Output the (x, y) coordinate of the center of the cell containing the given text.  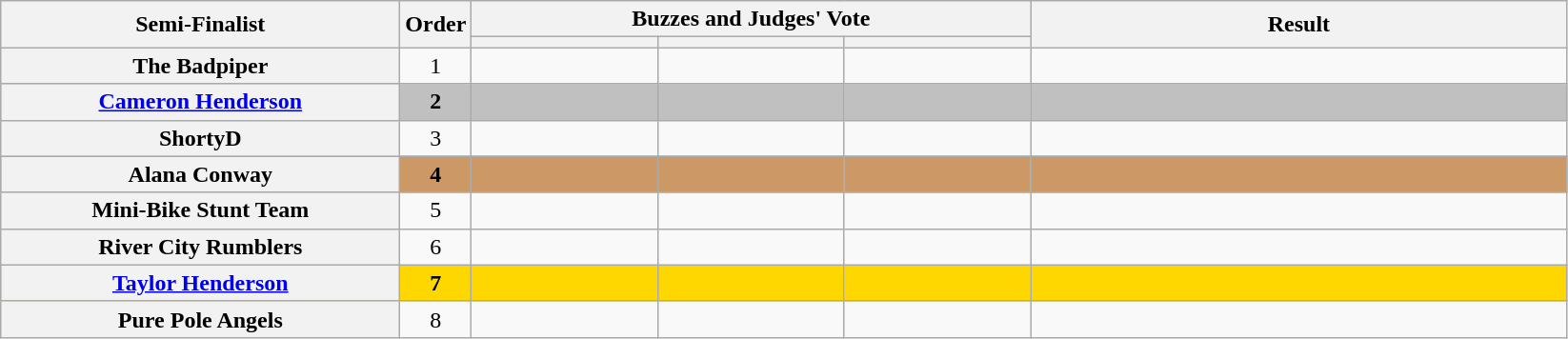
Mini-Bike Stunt Team (200, 210)
The Badpiper (200, 66)
Alana Conway (200, 174)
ShortyD (200, 138)
3 (436, 138)
7 (436, 283)
Cameron Henderson (200, 102)
Result (1299, 25)
2 (436, 102)
Buzzes and Judges' Vote (751, 19)
8 (436, 319)
Order (436, 25)
4 (436, 174)
Pure Pole Angels (200, 319)
1 (436, 66)
6 (436, 247)
Taylor Henderson (200, 283)
River City Rumblers (200, 247)
5 (436, 210)
Semi-Finalist (200, 25)
